Return (x, y) of the center of cell containing provided text 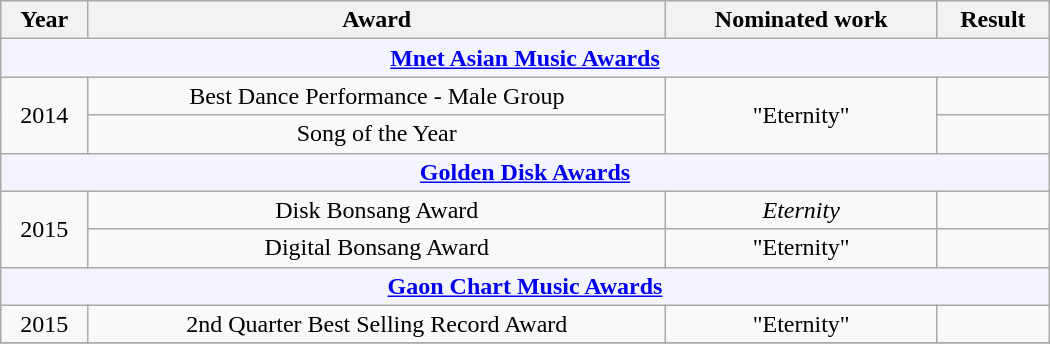
2nd Quarter Best Selling Record Award (377, 324)
2014 (44, 115)
Eternity (802, 210)
Nominated work (802, 20)
Mnet Asian Music Awards (525, 58)
Result (994, 20)
Best Dance Performance - Male Group (377, 96)
Digital Bonsang Award (377, 248)
Year (44, 20)
Gaon Chart Music Awards (525, 286)
Golden Disk Awards (525, 172)
Award (377, 20)
Song of the Year (377, 134)
Disk Bonsang Award (377, 210)
